Determine the (x, y) coordinate at the center of the cell enclosing the given text.  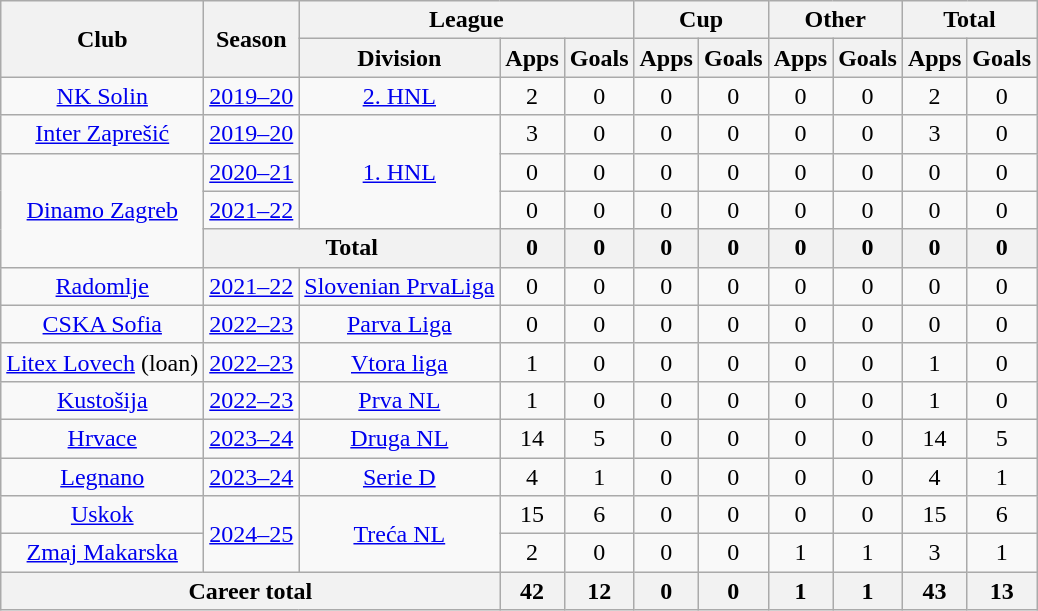
Radomlje (102, 286)
Club (102, 39)
Vtora liga (400, 362)
Kustošija (102, 400)
Career total (250, 591)
Legnano (102, 477)
Hrvace (102, 438)
Parva Liga (400, 324)
43 (934, 591)
2. HNL (400, 96)
Dinamo Zagreb (102, 210)
Prva NL (400, 400)
Uskok (102, 515)
League (466, 20)
2024–25 (252, 534)
Serie D (400, 477)
Slovenian PrvaLiga (400, 286)
2020–21 (252, 172)
Litex Lovech (loan) (102, 362)
Division (400, 58)
12 (599, 591)
Inter Zaprešić (102, 134)
Druga NL (400, 438)
NK Solin (102, 96)
13 (1002, 591)
CSKA Sofia (102, 324)
Treća NL (400, 534)
Season (252, 39)
Zmaj Makarska (102, 553)
Cup (701, 20)
Other (835, 20)
42 (532, 591)
1. HNL (400, 172)
